For the text-containing cell, return its midpoint in [X, Y] coordinate format. 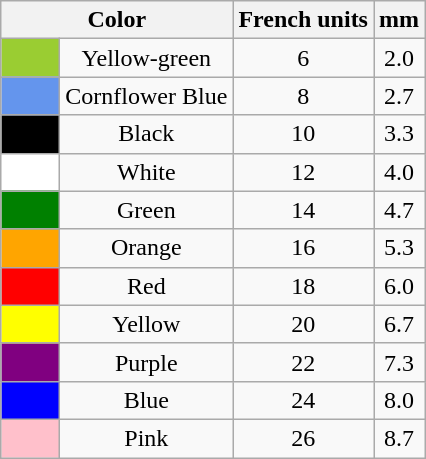
Cornflower Blue [146, 96]
Yellow-green [146, 58]
Yellow [146, 324]
20 [304, 324]
4.0 [400, 172]
10 [304, 134]
Black [146, 134]
26 [304, 438]
Color [117, 20]
8.0 [400, 400]
2.7 [400, 96]
3.3 [400, 134]
Red [146, 286]
Orange [146, 248]
6.7 [400, 324]
7.3 [400, 362]
24 [304, 400]
French units [304, 20]
4.7 [400, 210]
White [146, 172]
Pink [146, 438]
Purple [146, 362]
8.7 [400, 438]
mm [400, 20]
2.0 [400, 58]
6.0 [400, 286]
14 [304, 210]
12 [304, 172]
6 [304, 58]
Green [146, 210]
8 [304, 96]
18 [304, 286]
5.3 [400, 248]
22 [304, 362]
Blue [146, 400]
16 [304, 248]
